For the text-containing cell, return its midpoint in (X, Y) coordinate format. 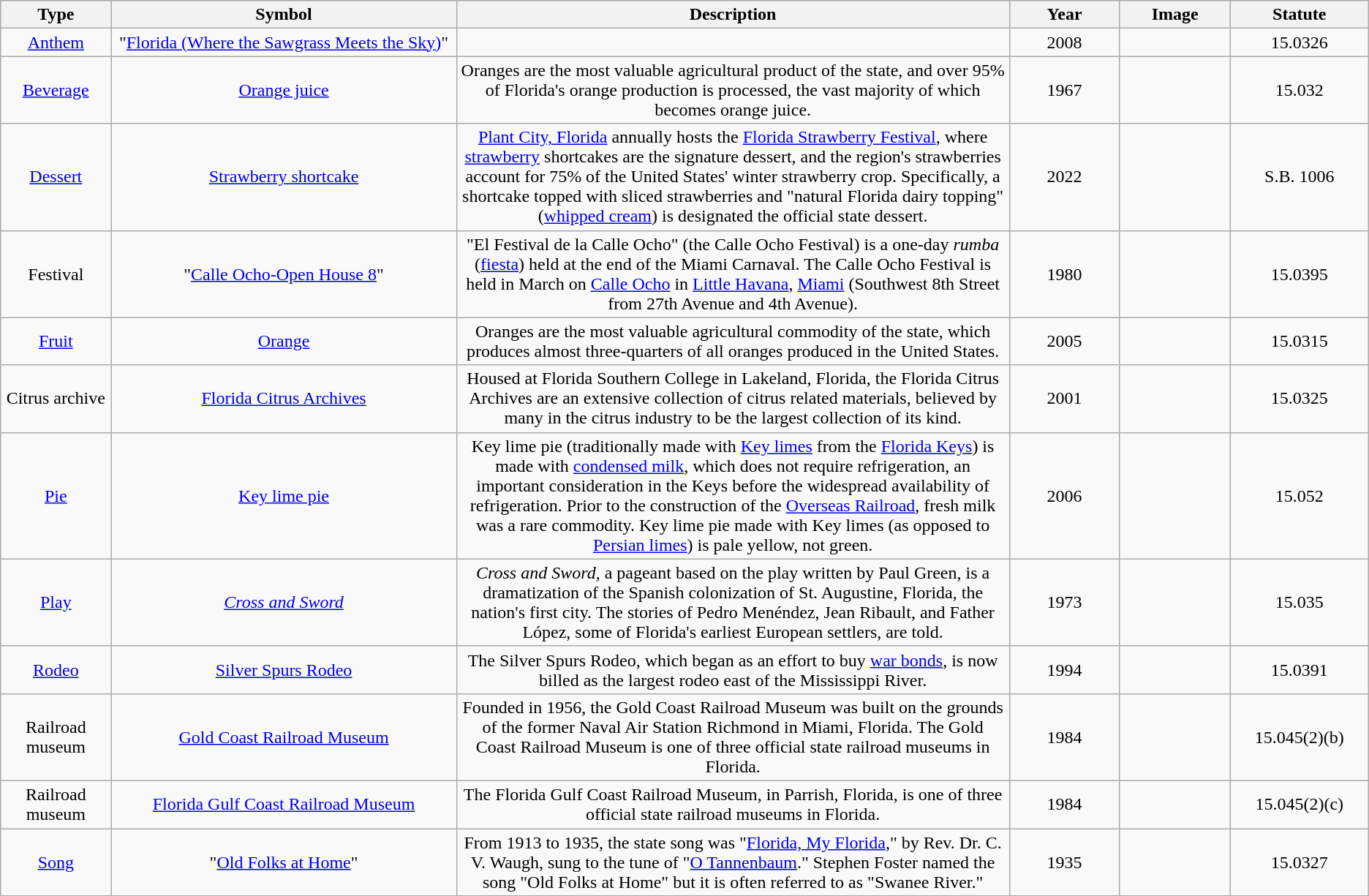
Key lime pie (284, 496)
Oranges are the most valuable agricultural commodity of the state, which produces almost three-quarters of all oranges produced in the United States. (733, 341)
Pie (56, 496)
Orange juice (284, 90)
Statute (1299, 15)
Gold Coast Railroad Museum (284, 737)
15.0325 (1299, 399)
Citrus archive (56, 399)
"Calle Ocho-Open House 8" (284, 274)
Anthem (56, 42)
1980 (1065, 274)
Dessert (56, 177)
Orange (284, 341)
15.052 (1299, 496)
Play (56, 603)
2022 (1065, 177)
Symbol (284, 15)
Description (733, 15)
15.0326 (1299, 42)
2008 (1065, 42)
15.045(2)(c) (1299, 805)
15.035 (1299, 603)
"Florida (Where the Sawgrass Meets the Sky)" (284, 42)
Festival (56, 274)
Rodeo (56, 670)
Silver Spurs Rodeo (284, 670)
15.0395 (1299, 274)
2005 (1065, 341)
2006 (1065, 496)
Image (1174, 15)
2001 (1065, 399)
15.045(2)(b) (1299, 737)
Cross and Sword (284, 603)
15.0391 (1299, 670)
Song (56, 862)
Strawberry shortcake (284, 177)
15.0315 (1299, 341)
15.0327 (1299, 862)
The Silver Spurs Rodeo, which began as an effort to buy war bonds, is now billed as the largest rodeo east of the Mississippi River. (733, 670)
"Old Folks at Home" (284, 862)
The Florida Gulf Coast Railroad Museum, in Parrish, Florida, is one of three official state railroad museums in Florida. (733, 805)
Beverage (56, 90)
Florida Gulf Coast Railroad Museum (284, 805)
Fruit (56, 341)
Florida Citrus Archives (284, 399)
1994 (1065, 670)
S.B. 1006 (1299, 177)
1935 (1065, 862)
15.032 (1299, 90)
1973 (1065, 603)
1967 (1065, 90)
Type (56, 15)
Year (1065, 15)
